Capture the cell that displays the provided text and extract its (x, y) central coordinate. 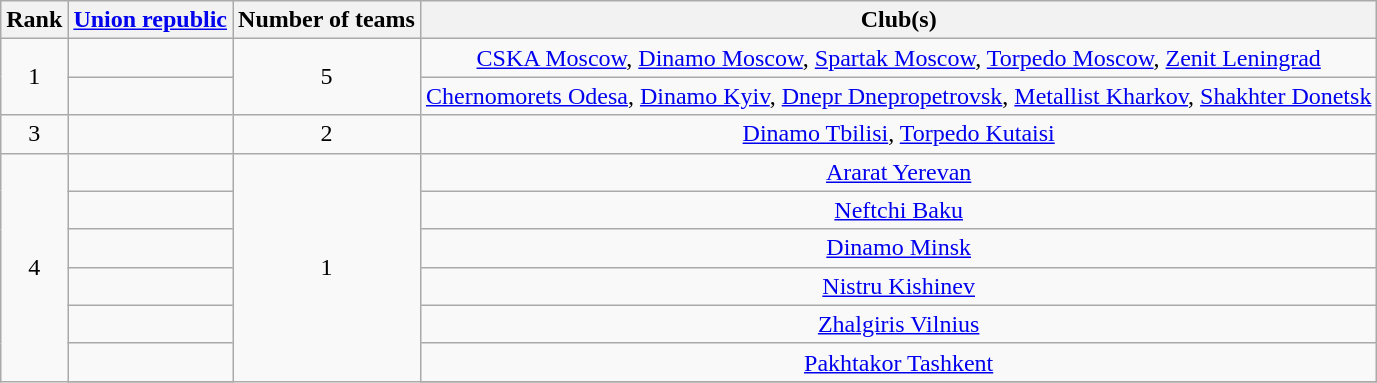
Zhalgiris Vilnius (898, 324)
Number of teams (327, 20)
Dinamo Minsk (898, 248)
Club(s) (898, 20)
Union republic (150, 20)
Pakhtakor Tashkent (898, 362)
Chernomorets Odesa, Dinamo Kyiv, Dnepr Dnepropetrovsk, Metallist Kharkov, Shakhter Donetsk (898, 96)
CSKA Moscow, Dinamo Moscow, Spartak Moscow, Torpedo Moscow, Zenit Leningrad (898, 58)
Neftchi Baku (898, 210)
Ararat Yerevan (898, 172)
2 (327, 134)
4 (34, 267)
5 (327, 77)
Dinamo Tbilisi, Torpedo Kutaisi (898, 134)
3 (34, 134)
Nistru Kishinev (898, 286)
Rank (34, 20)
